Return (X, Y) of the center of cell containing provided text 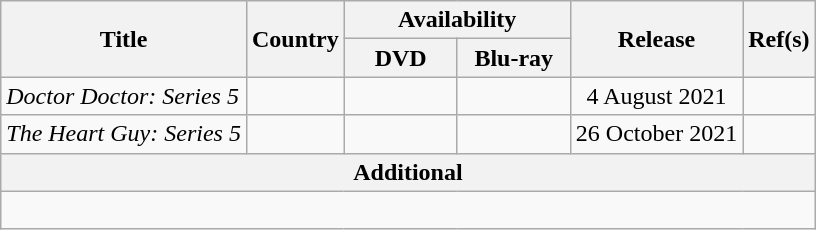
DVD (400, 58)
Country (295, 39)
Title (124, 39)
Release (656, 39)
4 August 2021 (656, 96)
The Heart Guy: Series 5 (124, 134)
Doctor Doctor: Series 5 (124, 96)
Availability (457, 20)
Blu-ray (514, 58)
Ref(s) (779, 39)
Additional (408, 172)
26 October 2021 (656, 134)
